Identify which cell holds the provided text, then report its (X, Y) central coordinate. 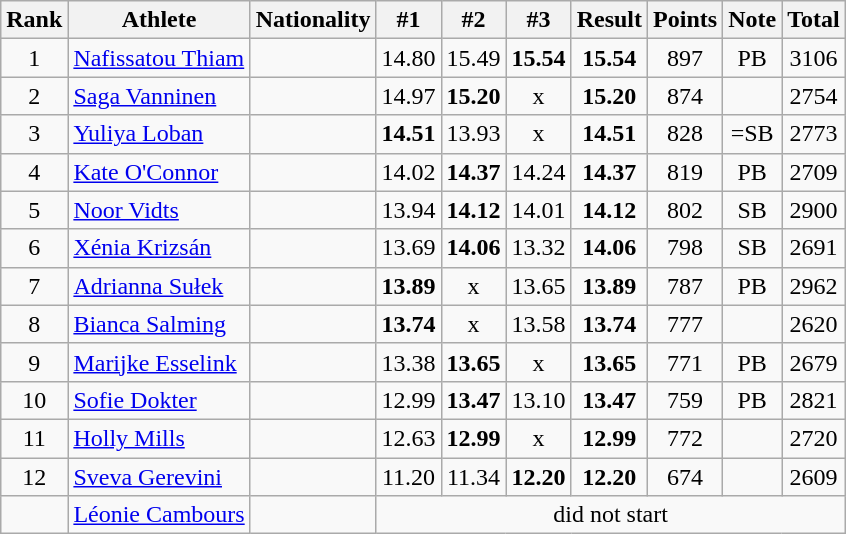
10 (34, 400)
14.80 (408, 58)
2691 (814, 248)
828 (686, 134)
8 (34, 324)
819 (686, 172)
897 (686, 58)
14.01 (538, 210)
2620 (814, 324)
3106 (814, 58)
Result (609, 20)
#2 (474, 20)
2720 (814, 438)
13.69 (408, 248)
13.10 (538, 400)
Yuliya Loban (159, 134)
14.02 (408, 172)
2709 (814, 172)
Saga Vanninen (159, 96)
3 (34, 134)
759 (686, 400)
11.34 (474, 477)
Noor Vidts (159, 210)
Note (752, 20)
Sofie Dokter (159, 400)
=SB (752, 134)
did not start (610, 515)
674 (686, 477)
4 (34, 172)
Adrianna Sułek (159, 286)
Rank (34, 20)
Bianca Salming (159, 324)
Léonie Cambours (159, 515)
13.58 (538, 324)
Athlete (159, 20)
2962 (814, 286)
Total (814, 20)
2754 (814, 96)
#3 (538, 20)
12.63 (408, 438)
Kate O'Connor (159, 172)
798 (686, 248)
2679 (814, 362)
#1 (408, 20)
2821 (814, 400)
15.49 (474, 58)
Xénia Krizsán (159, 248)
13.38 (408, 362)
2900 (814, 210)
14.24 (538, 172)
5 (34, 210)
777 (686, 324)
771 (686, 362)
Marijke Esselink (159, 362)
2773 (814, 134)
12 (34, 477)
Nationality (313, 20)
772 (686, 438)
2 (34, 96)
7 (34, 286)
1 (34, 58)
6 (34, 248)
9 (34, 362)
2609 (814, 477)
11.20 (408, 477)
14.97 (408, 96)
Holly Mills (159, 438)
787 (686, 286)
13.94 (408, 210)
Sveva Gerevini (159, 477)
874 (686, 96)
11 (34, 438)
Nafissatou Thiam (159, 58)
13.93 (474, 134)
Points (686, 20)
802 (686, 210)
13.32 (538, 248)
